Determine the (x, y) coordinate at the center of the cell enclosing the given text.  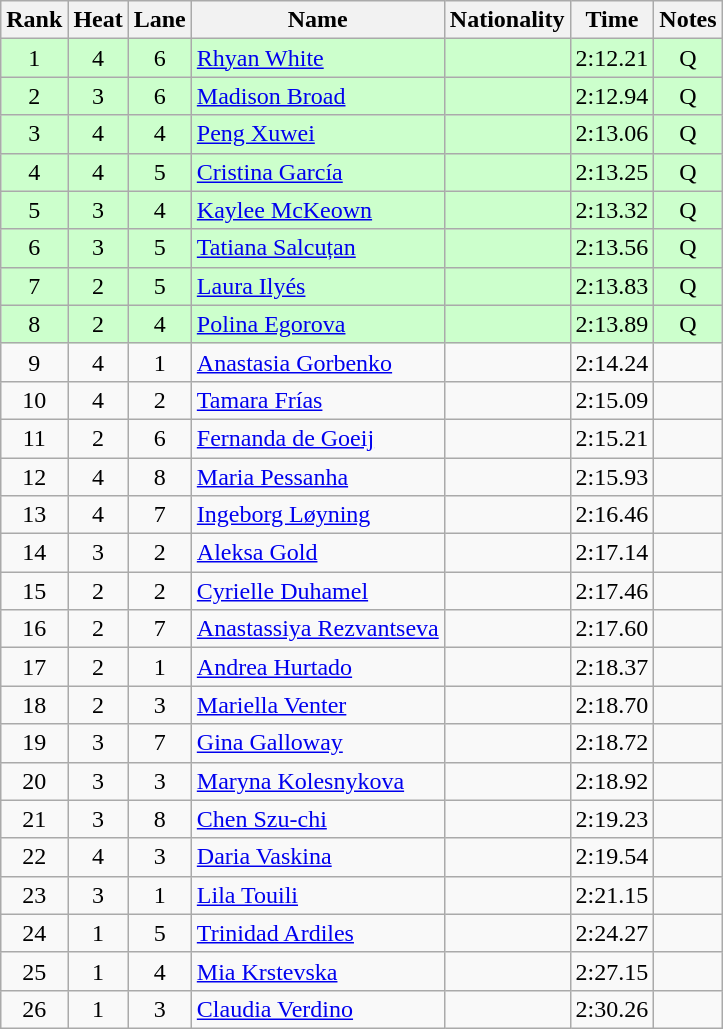
2:30.26 (612, 1009)
Daria Vaskina (318, 857)
2:12.21 (612, 58)
2:13.32 (612, 210)
13 (34, 515)
2:16.46 (612, 515)
11 (34, 438)
Tamara Frías (318, 400)
Andrea Hurtado (318, 667)
Nationality (507, 20)
12 (34, 477)
2:19.54 (612, 857)
Trinidad Ardiles (318, 933)
10 (34, 400)
19 (34, 743)
Anastasia Gorbenko (318, 362)
Tatiana Salcuțan (318, 248)
22 (34, 857)
9 (34, 362)
2:18.70 (612, 705)
2:13.89 (612, 324)
Maryna Kolesnykova (318, 781)
Time (612, 20)
Heat (98, 20)
Mia Krstevska (318, 971)
2:13.83 (612, 286)
2:13.06 (612, 134)
20 (34, 781)
Anastassiya Rezvantseva (318, 629)
Notes (688, 20)
23 (34, 895)
Name (318, 20)
Claudia Verdino (318, 1009)
Polina Egorova (318, 324)
Laura Ilyés (318, 286)
2:17.14 (612, 553)
Kaylee McKeown (318, 210)
2:14.24 (612, 362)
15 (34, 591)
21 (34, 819)
Madison Broad (318, 96)
14 (34, 553)
16 (34, 629)
2:21.15 (612, 895)
17 (34, 667)
Fernanda de Goeij (318, 438)
Rhyan White (318, 58)
Gina Galloway (318, 743)
Rank (34, 20)
Aleksa Gold (318, 553)
2:24.27 (612, 933)
18 (34, 705)
Maria Pessanha (318, 477)
2:15.09 (612, 400)
Chen Szu-chi (318, 819)
2:17.46 (612, 591)
2:19.23 (612, 819)
2:13.25 (612, 172)
26 (34, 1009)
Mariella Venter (318, 705)
2:17.60 (612, 629)
Ingeborg Løyning (318, 515)
Lila Touili (318, 895)
2:15.93 (612, 477)
Peng Xuwei (318, 134)
25 (34, 971)
2:18.37 (612, 667)
Cyrielle Duhamel (318, 591)
2:13.56 (612, 248)
2:12.94 (612, 96)
Cristina García (318, 172)
2:18.72 (612, 743)
Lane (160, 20)
24 (34, 933)
2:27.15 (612, 971)
2:18.92 (612, 781)
2:15.21 (612, 438)
